Provide the (X, Y) coordinate of the cell's center where the given text is located.  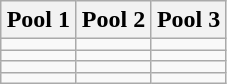
Pool 3 (188, 20)
Pool 2 (114, 20)
Pool 1 (38, 20)
